Scan for the cell matching the given text and deliver its [x, y] coordinate at center. 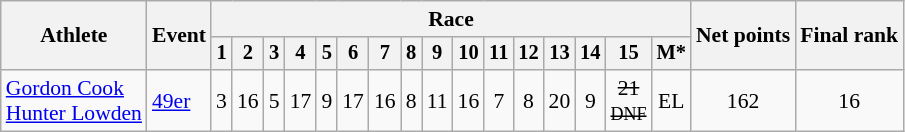
Net points [743, 36]
Gordon CookHunter Lowden [74, 100]
Athlete [74, 36]
4 [301, 54]
21DNF [628, 100]
EL [672, 100]
13 [560, 54]
6 [353, 54]
10 [469, 54]
14 [590, 54]
Final rank [849, 36]
1 [222, 54]
20 [560, 100]
Race [451, 19]
M* [672, 54]
162 [743, 100]
2 [248, 54]
12 [528, 54]
49er [179, 100]
Event [179, 36]
15 [628, 54]
